Output the [X, Y] coordinate of the center of the cell containing the given text.  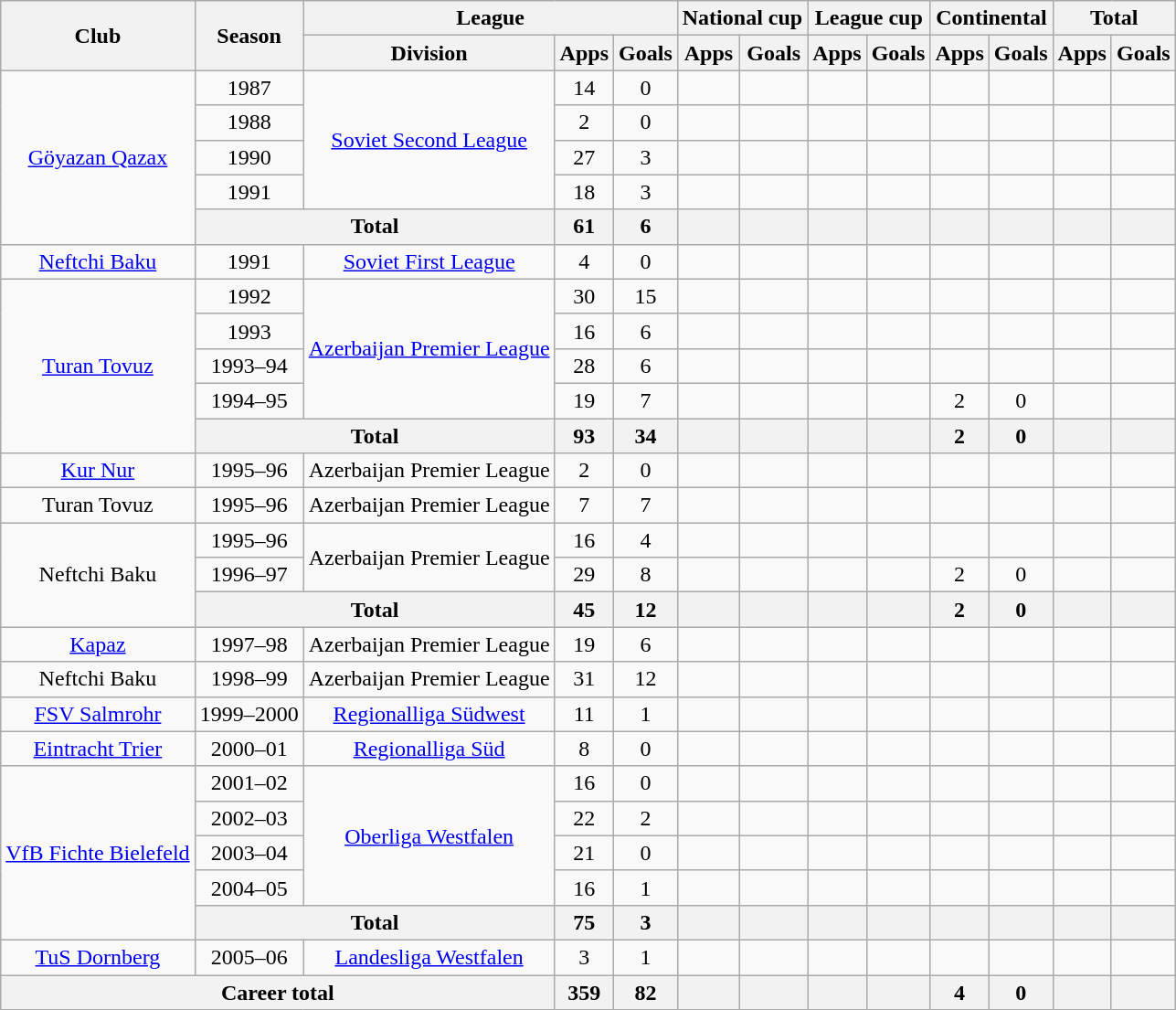
1987 [249, 88]
34 [646, 436]
93 [584, 436]
15 [646, 296]
1993 [249, 331]
Soviet First League [429, 261]
Regionalliga Süd [429, 749]
1994–95 [249, 400]
82 [646, 992]
1998–99 [249, 679]
1990 [249, 157]
1988 [249, 122]
Regionalliga Südwest [429, 714]
1999–2000 [249, 714]
75 [584, 922]
61 [584, 227]
Göyazan Qazax [98, 157]
FSV Salmrohr [98, 714]
Landesliga Westfalen [429, 957]
2001–02 [249, 783]
1997–98 [249, 644]
1992 [249, 296]
2000–01 [249, 749]
Division [429, 53]
11 [584, 714]
League [490, 18]
Career total [278, 992]
League cup [869, 18]
22 [584, 818]
1993–94 [249, 366]
2003–04 [249, 853]
28 [584, 366]
29 [584, 575]
1996–97 [249, 575]
Kur Nur [98, 471]
30 [584, 296]
27 [584, 157]
21 [584, 853]
2004–05 [249, 888]
45 [584, 610]
Kapaz [98, 644]
31 [584, 679]
Season [249, 36]
2002–03 [249, 818]
Eintracht Trier [98, 749]
Continental [991, 18]
14 [584, 88]
National cup [742, 18]
Club [98, 36]
18 [584, 192]
TuS Dornberg [98, 957]
2005–06 [249, 957]
Oberliga Westfalen [429, 835]
Soviet Second League [429, 140]
359 [584, 992]
VfB Fichte Bielefeld [98, 853]
